Identify which cell holds the provided text, then report its [x, y] central coordinate. 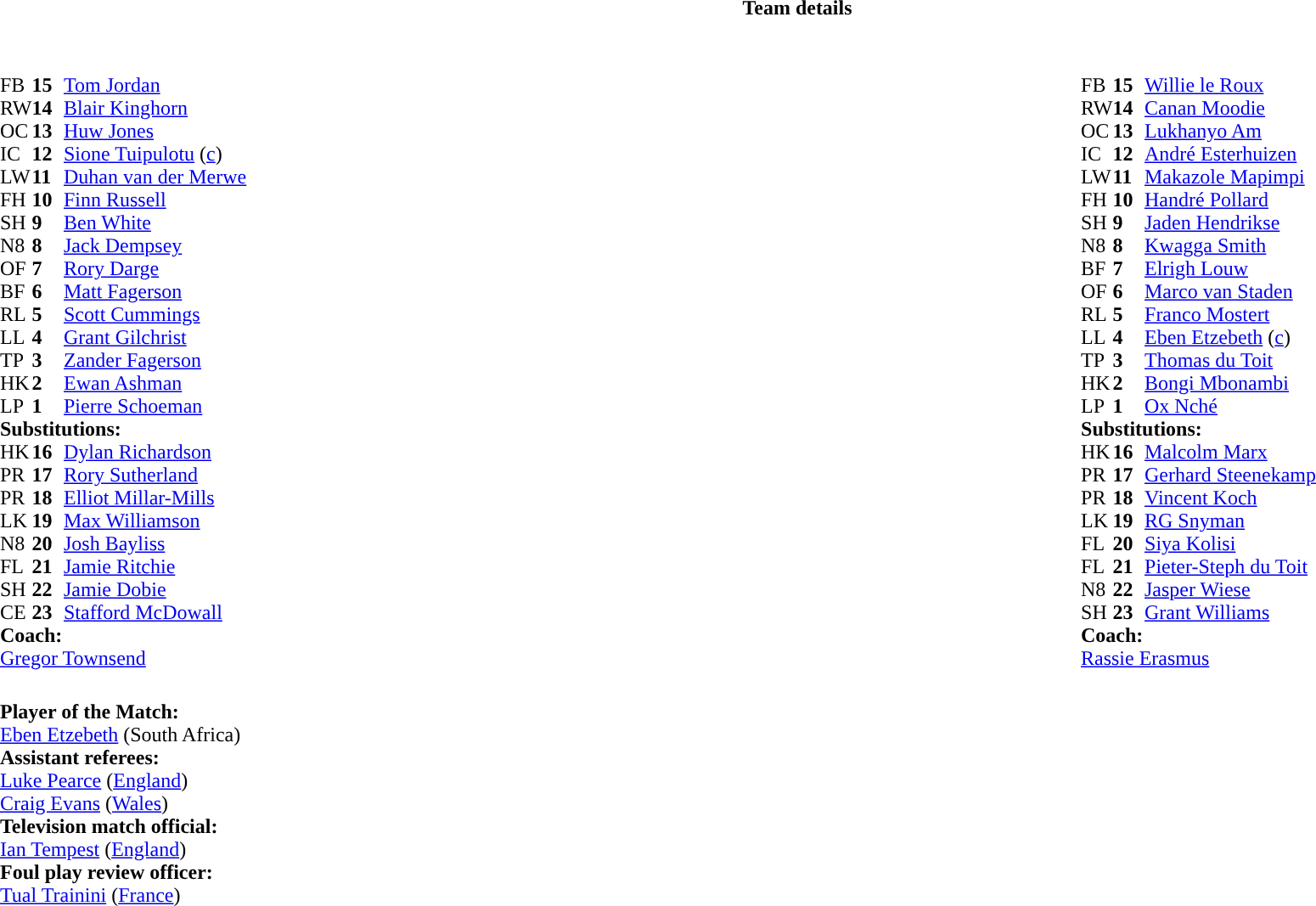
Matt Fagerson [155, 292]
Elrigh Louw [1230, 268]
Jamie Ritchie [155, 567]
Rory Darge [155, 268]
Vincent Koch [1230, 498]
Stafford McDowall [155, 613]
Tom Jordan [155, 85]
Zander Fagerson [155, 360]
Jaden Hendrikse [1230, 222]
Duhan van der Merwe [155, 177]
Max Williamson [155, 521]
Handré Pollard [1230, 200]
Gerhard Steenekamp [1230, 476]
Pierre Schoeman [155, 406]
Gregor Townsend [123, 659]
Jamie Dobie [155, 589]
Finn Russell [155, 200]
Dylan Richardson [155, 452]
Ewan Ashman [155, 384]
Lukhanyo Am [1230, 131]
Ox Nché [1230, 406]
Eben Etzebeth (c) [1230, 338]
Marco van Staden [1230, 292]
Franco Mostert [1230, 314]
Jack Dempsey [155, 246]
Josh Bayliss [155, 543]
Pieter-Steph du Toit [1230, 567]
Huw Jones [155, 131]
André Esterhuizen [1230, 155]
Bongi Mbonambi [1230, 384]
Rory Sutherland [155, 476]
RG Snyman [1230, 521]
Grant Williams [1230, 613]
Malcolm Marx [1230, 452]
Scott Cummings [155, 314]
Jasper Wiese [1230, 589]
Rassie Erasmus [1199, 659]
Canan Moodie [1230, 109]
Kwagga Smith [1230, 246]
Siya Kolisi [1230, 543]
Elliot Millar-Mills [155, 498]
Makazole Mapimpi [1230, 177]
Grant Gilchrist [155, 338]
Ben White [155, 222]
CE [16, 613]
Thomas du Toit [1230, 360]
Blair Kinghorn [155, 109]
Willie le Roux [1230, 85]
Sione Tuipulotu (c) [155, 155]
